Locate the cell with the specified text and output its (x, y) center coordinate. 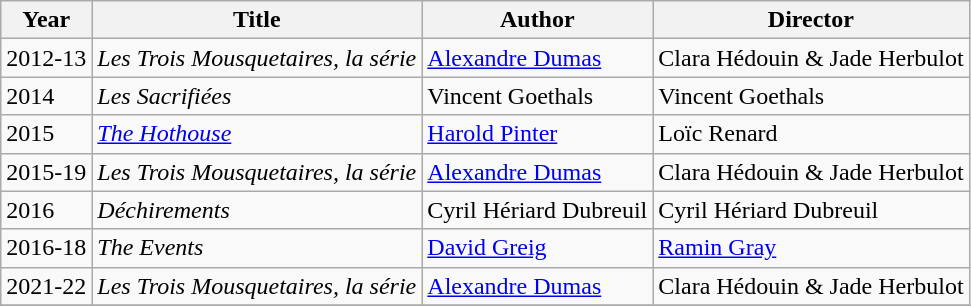
2021-22 (46, 286)
David Greig (538, 248)
Les Sacrifiées (257, 96)
Déchirements (257, 210)
2015 (46, 134)
2012-13 (46, 58)
The Events (257, 248)
2014 (46, 96)
2016 (46, 210)
Loïc Renard (811, 134)
Director (811, 20)
Year (46, 20)
The Hothouse (257, 134)
Harold Pinter (538, 134)
2015-19 (46, 172)
Title (257, 20)
2016-18 (46, 248)
Author (538, 20)
Ramin Gray (811, 248)
